Locate the cell with the specified text and output its (x, y) center coordinate. 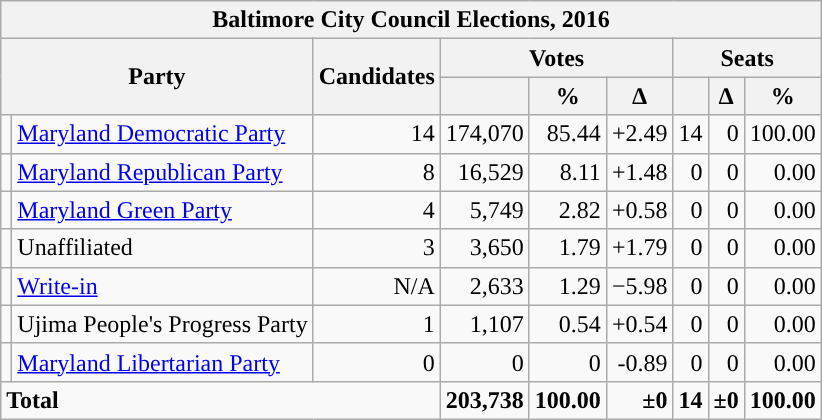
1.29 (568, 286)
5,749 (484, 210)
85.44 (568, 134)
N/A (376, 286)
1 (376, 324)
203,738 (484, 400)
Total (221, 400)
Ujima People's Progress Party (162, 324)
Write-in (162, 286)
Unaffiliated (162, 248)
Party (157, 77)
Maryland Libertarian Party (162, 362)
Seats (747, 58)
1,107 (484, 324)
-0.89 (640, 362)
2,633 (484, 286)
Votes (556, 58)
Maryland Democratic Party (162, 134)
0.54 (568, 324)
+0.54 (640, 324)
Maryland Green Party (162, 210)
+2.49 (640, 134)
8 (376, 172)
8.11 (568, 172)
4 (376, 210)
+1.48 (640, 172)
Candidates (376, 77)
+1.79 (640, 248)
3,650 (484, 248)
−5.98 (640, 286)
3 (376, 248)
174,070 (484, 134)
Maryland Republican Party (162, 172)
16,529 (484, 172)
Baltimore City Council Elections, 2016 (412, 20)
1.79 (568, 248)
2.82 (568, 210)
+0.58 (640, 210)
